Output the [x, y] coordinate of the center of the cell containing the given text.  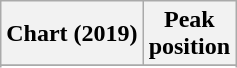
Chart (2019) [72, 34]
Peakposition [189, 34]
